Capture the cell that displays the provided text and extract its [X, Y] central coordinate. 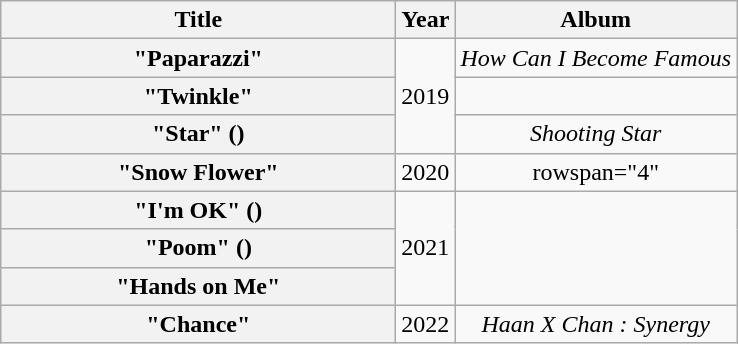
"Chance" [198, 324]
Year [426, 20]
Album [596, 20]
"Star" () [198, 134]
2022 [426, 324]
"Hands on Me" [198, 286]
2021 [426, 248]
"I'm OK" () [198, 210]
rowspan="4" [596, 172]
"Paparazzi" [198, 58]
2019 [426, 96]
Shooting Star [596, 134]
How Can I Become Famous [596, 58]
"Snow Flower" [198, 172]
2020 [426, 172]
Haan X Chan : Synergy [596, 324]
"Poom" () [198, 248]
Title [198, 20]
"Twinkle" [198, 96]
